Pinpoint the cell where the given text exists, returning its (X, Y) midpoint coordinate. 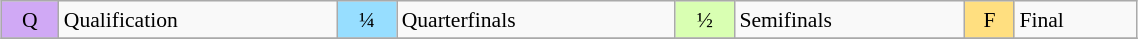
F (990, 20)
Semifinals (849, 20)
Q (30, 20)
Quarterfinals (536, 20)
½ (704, 20)
Final (1076, 20)
¼ (366, 20)
Qualification (198, 20)
